Find where the given text appears and provide that cell's center as [x, y] coordinate. 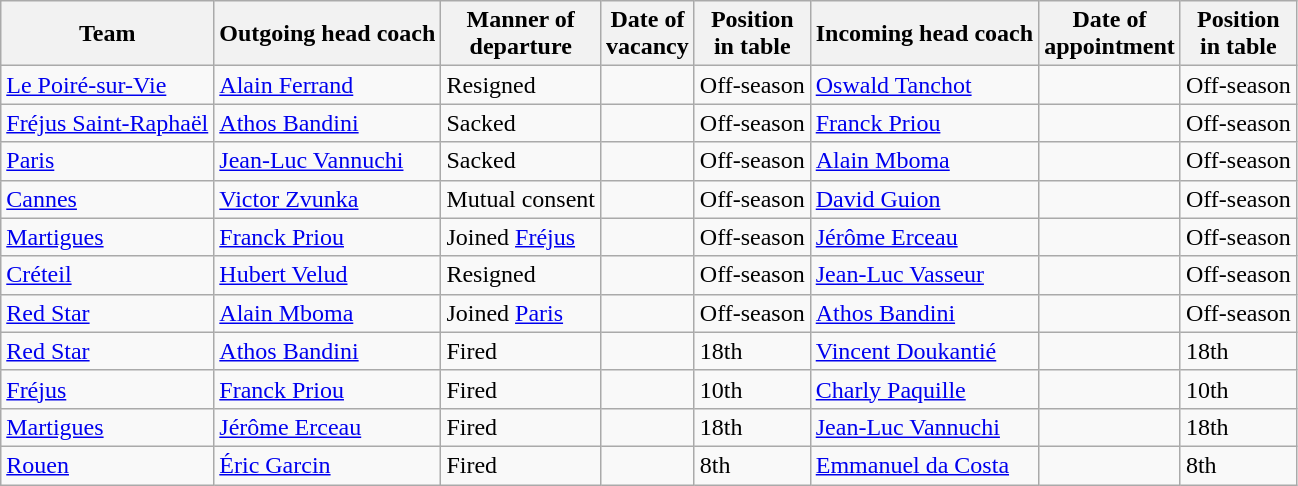
Le Poiré-sur-Vie [108, 85]
Manner ofdeparture [521, 34]
Rouen [108, 465]
Charly Paquille [924, 389]
Hubert Velud [328, 275]
Alain Ferrand [328, 85]
Incoming head coach [924, 34]
Oswald Tanchot [924, 85]
Date ofvacancy [648, 34]
Vincent Doukantié [924, 351]
Fréjus [108, 389]
Créteil [108, 275]
Fréjus Saint-Raphaël [108, 123]
Victor Zvunka [328, 199]
Cannes [108, 199]
Outgoing head coach [328, 34]
Mutual consent [521, 199]
Emmanuel da Costa [924, 465]
Joined Paris [521, 313]
Team [108, 34]
Date ofappointment [1110, 34]
Joined Fréjus [521, 237]
Jean-Luc Vasseur [924, 275]
Paris [108, 161]
Éric Garcin [328, 465]
David Guion [924, 199]
